From the cell containing the given text, extract its center point as [X, Y] coordinate. 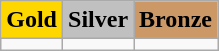
Silver [98, 20]
Bronze [176, 20]
Gold [32, 20]
